For the text-containing cell, return its midpoint in [X, Y] coordinate format. 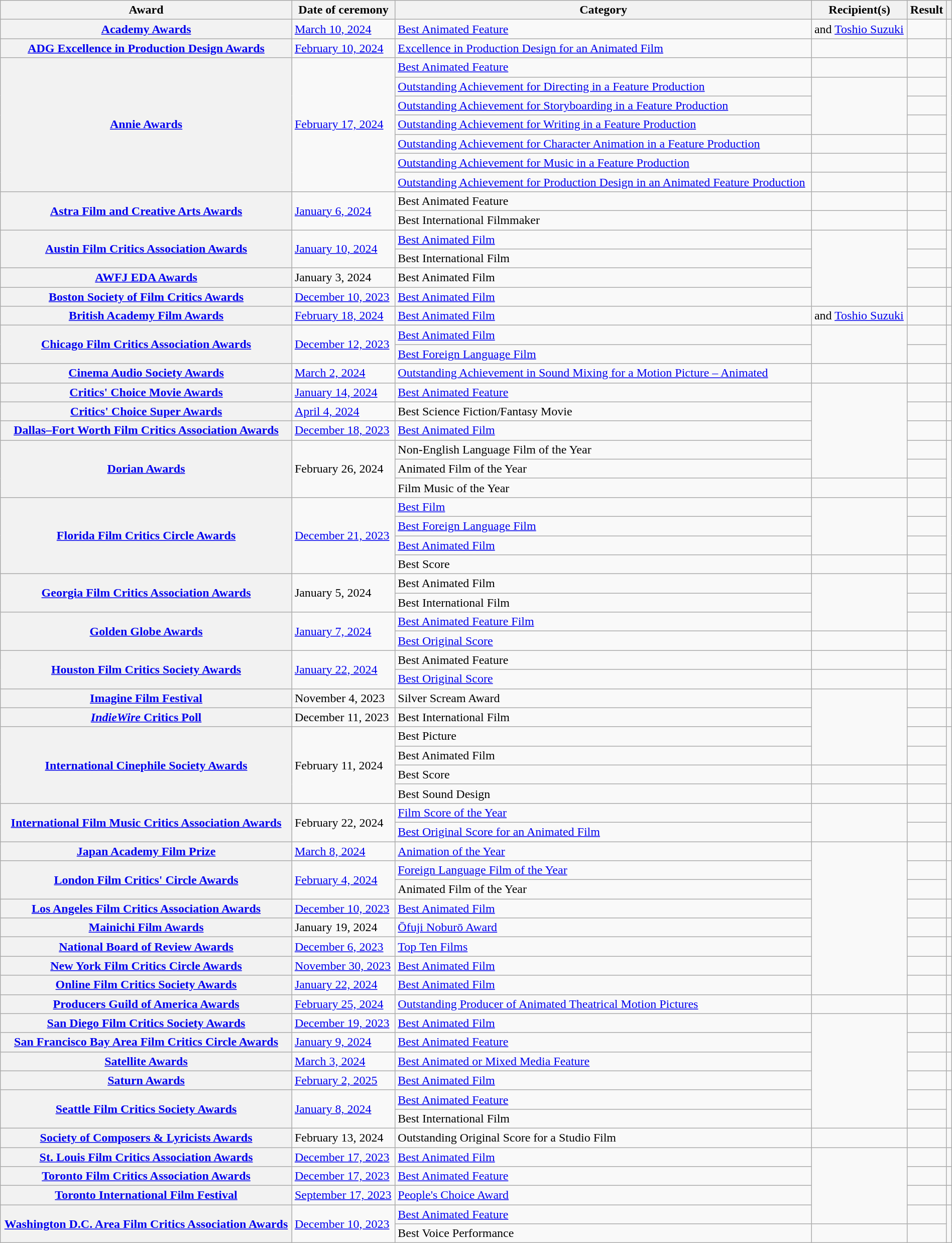
December 12, 2023 [343, 345]
February 11, 2024 [343, 765]
December 19, 2023 [343, 1023]
National Board of Review Awards [147, 947]
Best International Filmmaker [604, 220]
Washington D.C. Area Film Critics Association Awards [147, 1224]
April 4, 2024 [343, 411]
Saturn Awards [147, 1080]
Best Picture [604, 736]
March 2, 2024 [343, 373]
September 17, 2023 [343, 1195]
Outstanding Achievement for Character Animation in a Feature Production [604, 144]
February 26, 2024 [343, 469]
Outstanding Achievement for Directing in a Feature Production [604, 86]
December 18, 2023 [343, 430]
Outstanding Producer of Animated Theatrical Motion Pictures [604, 1004]
March 3, 2024 [343, 1061]
January 3, 2024 [343, 278]
Non-English Language Film of the Year [604, 449]
AWFJ EDA Awards [147, 278]
Austin Film Critics Association Awards [147, 249]
Critics' Choice Super Awards [147, 411]
Excellence in Production Design for an Animated Film [604, 48]
International Cinephile Society Awards [147, 765]
Best Animated or Mixed Media Feature [604, 1061]
February 2, 2025 [343, 1080]
Houston Film Critics Society Awards [147, 669]
International Film Music Critics Association Awards [147, 822]
San Diego Film Critics Society Awards [147, 1023]
Top Ten Films [604, 947]
February 4, 2024 [343, 880]
Annie Awards [147, 125]
Japan Academy Film Prize [147, 851]
March 8, 2024 [343, 851]
Dallas–Fort Worth Film Critics Association Awards [147, 430]
Outstanding Achievement for Production Design in an Animated Feature Production [604, 182]
Los Angeles Film Critics Association Awards [147, 909]
Boston Society of Film Critics Awards [147, 297]
Dorian Awards [147, 469]
Animation of the Year [604, 851]
People's Choice Award [604, 1195]
New York Film Critics Circle Awards [147, 966]
January 5, 2024 [343, 593]
January 10, 2024 [343, 249]
Toronto International Film Festival [147, 1195]
February 13, 2024 [343, 1138]
Silver Scream Award [604, 698]
Outstanding Achievement for Storyboarding in a Feature Production [604, 105]
Satellite Awards [147, 1061]
Golden Globe Awards [147, 631]
Toronto Film Critics Association Awards [147, 1176]
IndieWire Critics Poll [147, 717]
Outstanding Original Score for a Studio Film [604, 1138]
February 25, 2024 [343, 1004]
January 8, 2024 [343, 1109]
Online Film Critics Society Awards [147, 985]
London Film Critics' Circle Awards [147, 880]
Best Original Score for an Animated Film [604, 832]
Astra Film and Creative Arts Awards [147, 210]
Result [927, 10]
Seattle Film Critics Society Awards [147, 1109]
Best Science Fiction/Fantasy Movie [604, 411]
Category [604, 10]
Chicago Film Critics Association Awards [147, 345]
Best Sound Design [604, 794]
British Academy Film Awards [147, 316]
January 14, 2024 [343, 392]
Best Film [604, 507]
November 30, 2023 [343, 966]
Producers Guild of America Awards [147, 1004]
San Francisco Bay Area Film Critics Circle Awards [147, 1042]
January 7, 2024 [343, 631]
Mainichi Film Awards [147, 928]
February 10, 2024 [343, 48]
ADG Excellence in Production Design Awards [147, 48]
Outstanding Achievement in Sound Mixing for a Motion Picture – Animated [604, 373]
January 19, 2024 [343, 928]
Imagine Film Festival [147, 698]
March 10, 2024 [343, 29]
Ōfuji Noburō Award [604, 928]
Cinema Audio Society Awards [147, 373]
Outstanding Achievement for Writing in a Feature Production [604, 125]
December 21, 2023 [343, 535]
December 11, 2023 [343, 717]
Film Score of the Year [604, 813]
Best Voice Performance [604, 1233]
Critics' Choice Movie Awards [147, 392]
Georgia Film Critics Association Awards [147, 593]
Florida Film Critics Circle Awards [147, 535]
November 4, 2023 [343, 698]
St. Louis Film Critics Association Awards [147, 1157]
December 6, 2023 [343, 947]
January 9, 2024 [343, 1042]
Foreign Language Film of the Year [604, 870]
Date of ceremony [343, 10]
Academy Awards [147, 29]
Film Music of the Year [604, 488]
Best Animated Feature Film [604, 622]
Outstanding Achievement for Music in a Feature Production [604, 163]
Recipient(s) [860, 10]
February 18, 2024 [343, 316]
Society of Composers & Lyricists Awards [147, 1138]
February 17, 2024 [343, 125]
January 6, 2024 [343, 210]
February 22, 2024 [343, 822]
Award [147, 10]
